Provide the (x, y) coordinate of the cell's center where the given text is located.  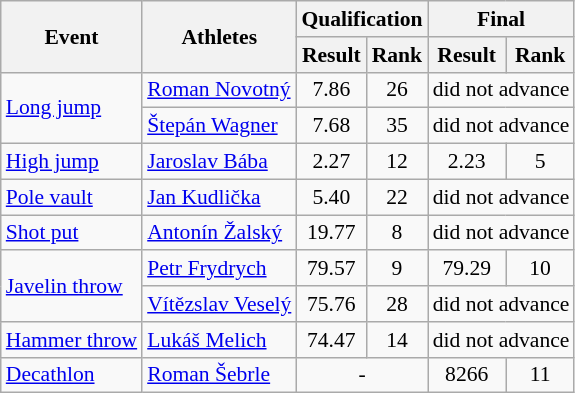
Vítězslav Veselý (219, 304)
35 (396, 126)
Antonín Žalský (219, 233)
Hammer throw (72, 340)
Jan Kudlička (219, 197)
Decathlon (72, 375)
19.77 (331, 233)
Event (72, 36)
Shot put (72, 233)
14 (396, 340)
5.40 (331, 197)
74.47 (331, 340)
Athletes (219, 36)
7.86 (331, 90)
Roman Šebrle (219, 375)
7.68 (331, 126)
11 (540, 375)
Lukáš Melich (219, 340)
2.23 (467, 162)
Petr Frydrych (219, 269)
28 (396, 304)
High jump (72, 162)
Štepán Wagner (219, 126)
Long jump (72, 108)
79.29 (467, 269)
5 (540, 162)
12 (396, 162)
2.27 (331, 162)
22 (396, 197)
9 (396, 269)
Qualification (362, 19)
8 (396, 233)
8266 (467, 375)
- (362, 375)
Javelin throw (72, 286)
Pole vault (72, 197)
10 (540, 269)
Jaroslav Bába (219, 162)
Roman Novotný (219, 90)
Final (502, 19)
26 (396, 90)
75.76 (331, 304)
79.57 (331, 269)
